Scan for the cell matching the given text and deliver its [X, Y] coordinate at center. 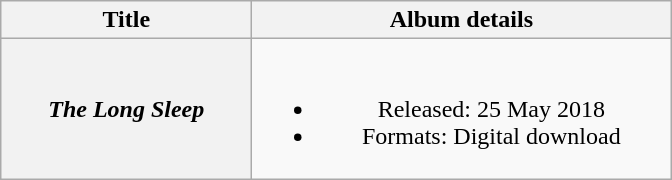
Album details [462, 20]
Title [126, 20]
Released: 25 May 2018Formats: Digital download [462, 109]
The Long Sleep [126, 109]
